Capture the cell that displays the provided text and extract its (X, Y) central coordinate. 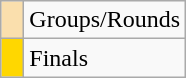
Finals (105, 58)
Groups/Rounds (105, 20)
